For the text-containing cell, return its midpoint in (X, Y) coordinate format. 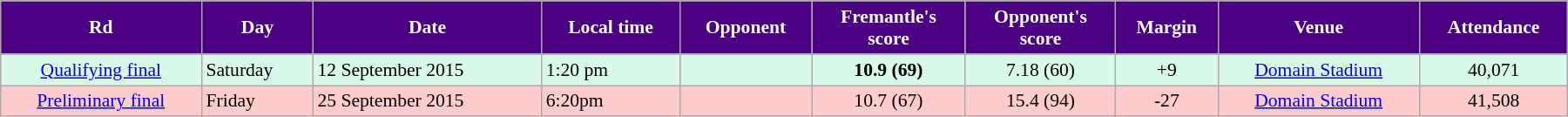
Date (427, 28)
Local time (612, 28)
Opponent'sscore (1040, 28)
Attendance (1493, 28)
Qualifying final (101, 70)
41,508 (1493, 101)
10.9 (69) (889, 70)
-27 (1167, 101)
6:20pm (612, 101)
Fremantle'sscore (889, 28)
12 September 2015 (427, 70)
+9 (1167, 70)
Preliminary final (101, 101)
Rd (101, 28)
15.4 (94) (1040, 101)
10.7 (67) (889, 101)
Day (257, 28)
Friday (257, 101)
Venue (1319, 28)
40,071 (1493, 70)
7.18 (60) (1040, 70)
Margin (1167, 28)
Saturday (257, 70)
1:20 pm (612, 70)
Opponent (746, 28)
25 September 2015 (427, 101)
